Detect which cell encompasses the target text, then output its (X, Y) center coordinate. 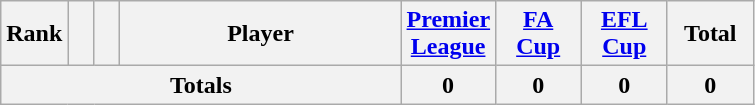
Totals (201, 85)
EFL Cup (624, 34)
Premier League (448, 34)
Rank (34, 34)
Total (710, 34)
Player (260, 34)
FA Cup (538, 34)
